Find where the given text appears and provide that cell's center as [x, y] coordinate. 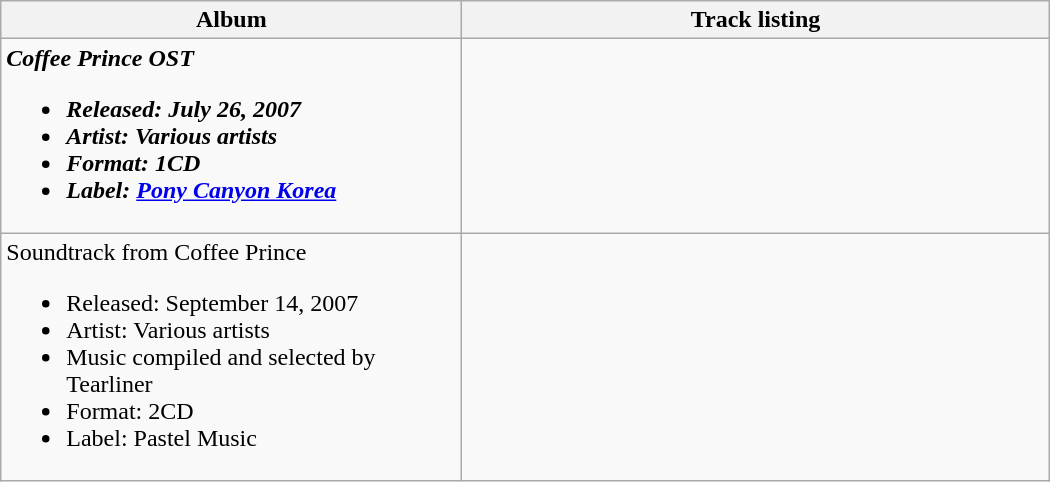
Album [232, 20]
Coffee Prince OSTReleased: July 26, 2007Artist: Various artistsFormat: 1CDLabel: Pony Canyon Korea [232, 136]
Track listing [756, 20]
